Return (x, y) of the center of cell containing provided text 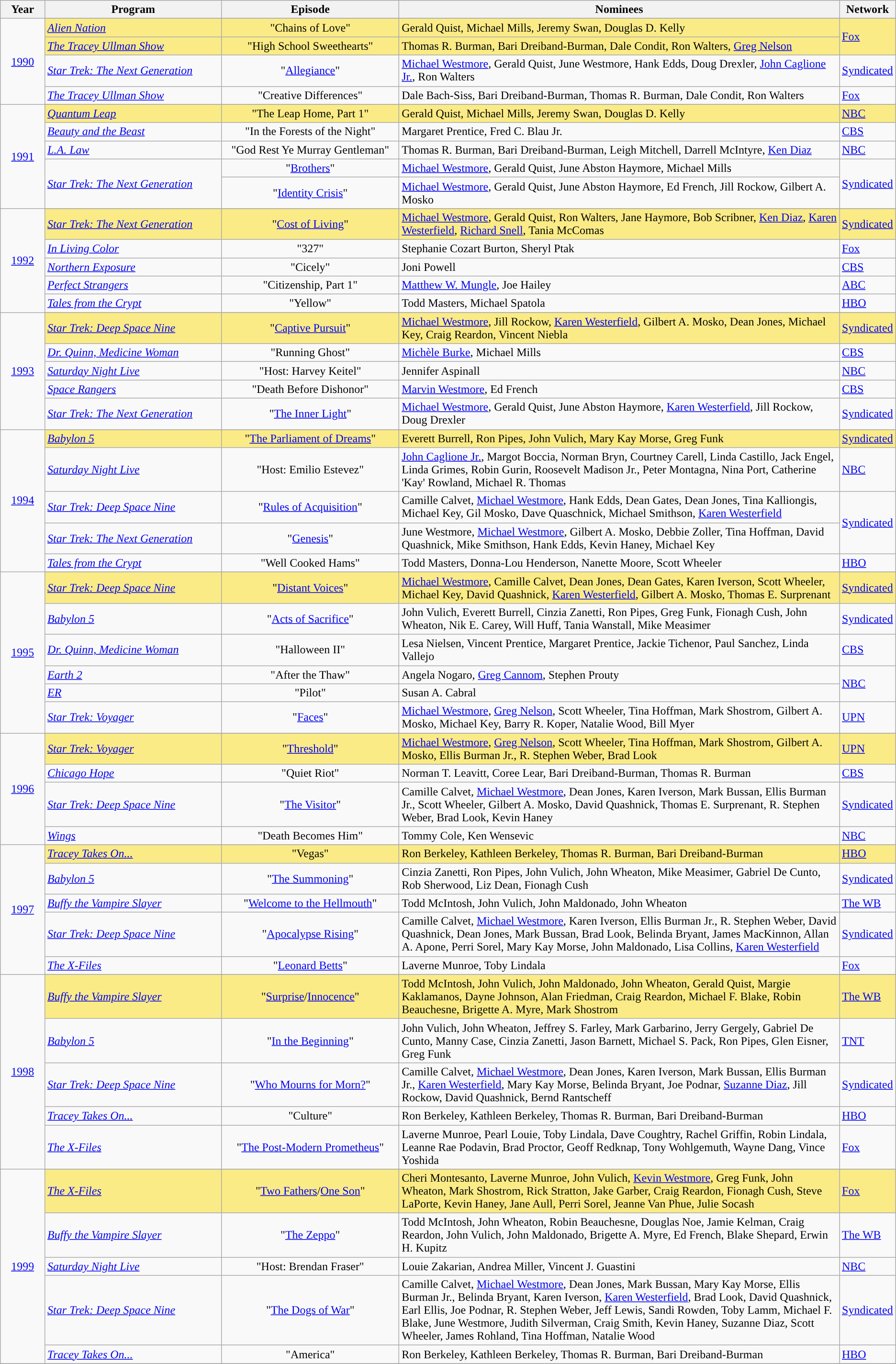
"Acts of Sacrifice" (310, 618)
Michael Westmore, Greg Nelson, Scott Wheeler, Tina Hoffman, Mark Shostrom, Gilbert A. Mosko, Michael Key, Barry R. Koper, Natalie Wood, Bill Myer (619, 718)
1994 (23, 501)
"Chains of Love" (310, 28)
Laverne Munroe, Toby Lindala (619, 965)
Norman T. Leavitt, Coree Lear, Bari Dreiband-Burman, Thomas R. Burman (619, 773)
Michael Westmore, Jill Rockow, Karen Westerfield, Gilbert A. Mosko, Dean Jones, Michael Key, Craig Reardon, Vincent Niebla (619, 328)
"Culture" (310, 1116)
Jennifer Aspinall (619, 371)
"Pilot" (310, 693)
Todd McIntosh, John Vulich, John Maldonado, John Wheaton (619, 903)
"America" (310, 1354)
"Two Fathers/One Son" (310, 1191)
"Host: Brendan Fraser" (310, 1266)
Todd Masters, Michael Spatola (619, 303)
"The Dogs of War" (310, 1310)
"Rules of Acquisition" (310, 507)
"Cicely" (310, 267)
"Distant Voices" (310, 588)
"The Leap Home, Part 1" (310, 113)
Louie Zakarian, Andrea Miller, Vincent J. Guastini (619, 1266)
Perfect Strangers (133, 285)
Northern Exposure (133, 267)
"Cost of Living" (310, 224)
Michael Westmore, Greg Nelson, Scott Wheeler, Tina Hoffman, Mark Shostrom, Gilbert A. Mosko, Ellis Burman Jr., R. Stephen Weber, Brad Look (619, 749)
Michael Westmore, Gerald Quist, Ron Walters, Jane Haymore, Bob Scribner, Ken Diaz, Karen Westerfield, Richard Snell, Tania McComas (619, 224)
"Yellow" (310, 303)
Quantum Leap (133, 113)
Space Rangers (133, 389)
Todd Masters, Donna-Lou Henderson, Nanette Moore, Scott Wheeler (619, 563)
"The Visitor" (310, 805)
"Brothers" (310, 168)
TNT (868, 1040)
"Faces" (310, 718)
1995 (23, 652)
"God Rest Ye Murray Gentleman" (310, 150)
ER (133, 693)
1996 (23, 789)
Beauty and the Beast (133, 132)
"Who Mourns for Morn?" (310, 1084)
"The Summoning" (310, 879)
"Welcome to the Hellmouth" (310, 903)
Program (133, 10)
Network (868, 10)
"Leonard Betts" (310, 965)
"327" (310, 248)
"Vegas" (310, 854)
"Surprise/Innocence" (310, 996)
"Creative Differences" (310, 95)
"Captive Pursuit" (310, 328)
Episode (310, 10)
"Threshold" (310, 749)
"In the Forests of the Night" (310, 132)
"Halloween II" (310, 650)
Year (23, 10)
1998 (23, 1072)
L.A. Law (133, 150)
Michael Westmore, Gerald Quist, June Abston Haymore, Ed French, Jill Rockow, Gilbert A. Mosko (619, 192)
Dale Bach-Siss, Bari Dreiband-Burman, Thomas R. Burman, Dale Condit, Ron Walters (619, 95)
Susan A. Cabral (619, 693)
"Genesis" (310, 538)
"In the Beginning" (310, 1040)
Earth 2 (133, 674)
1991 (23, 156)
June Westmore, Michael Westmore, Gilbert A. Mosko, Debbie Zoller, Tina Hoffman, David Quashnick, Mike Smithson, Hank Edds, Kevin Haney, Michael Key (619, 538)
Thomas R. Burman, Bari Dreiband-Burman, Leigh Mitchell, Darrell McIntyre, Ken Diaz (619, 150)
Everett Burrell, Ron Pipes, John Vulich, Mary Kay Morse, Greg Funk (619, 438)
Alien Nation (133, 28)
1997 (23, 909)
"The Post-Modern Prometheus" (310, 1147)
Matthew W. Mungle, Joe Hailey (619, 285)
"Quiet Riot" (310, 773)
Michael Westmore, Gerald Quist, June Abston Haymore, Michael Mills (619, 168)
Lesa Nielsen, Vincent Prentice, Margaret Prentice, Jackie Tichenor, Paul Sanchez, Linda Vallejo (619, 650)
Chicago Hope (133, 773)
"Apocalypse Rising" (310, 934)
In Living Color (133, 248)
Tommy Cole, Ken Wensevic (619, 836)
1990 (23, 61)
1993 (23, 371)
"After the Thaw" (310, 674)
1992 (23, 260)
"The Zeppo" (310, 1235)
"Allegiance" (310, 71)
"The Inner Light" (310, 414)
"Running Ghost" (310, 353)
Thomas R. Burman, Bari Dreiband-Burman, Dale Condit, Ron Walters, Greg Nelson (619, 46)
Nominees (619, 10)
"The Parliament of Dreams" (310, 438)
Cinzia Zanetti, Ron Pipes, John Vulich, John Wheaton, Mike Measimer, Gabriel De Cunto, Rob Sherwood, Liz Dean, Fionagh Cush (619, 879)
ABC (868, 285)
"High School Sweethearts" (310, 46)
"Citizenship, Part 1" (310, 285)
Margaret Prentice, Fred C. Blau Jr. (619, 132)
Wings (133, 836)
Joni Powell (619, 267)
"Well Cooked Hams" (310, 563)
1999 (23, 1266)
"Host: Emilio Estevez" (310, 470)
Michèle Burke, Michael Mills (619, 353)
Angela Nogaro, Greg Cannom, Stephen Prouty (619, 674)
Marvin Westmore, Ed French (619, 389)
Michael Westmore, Gerald Quist, June Abston Haymore, Karen Westerfield, Jill Rockow, Doug Drexler (619, 414)
Michael Westmore, Gerald Quist, June Westmore, Hank Edds, Doug Drexler, John Caglione Jr., Ron Walters (619, 71)
Stephanie Cozart Burton, Sheryl Ptak (619, 248)
"Death Before Dishonor" (310, 389)
"Identity Crisis" (310, 192)
"Death Becomes Him" (310, 836)
"Host: Harvey Keitel" (310, 371)
